Locate the cell with the specified text and output its (X, Y) center coordinate. 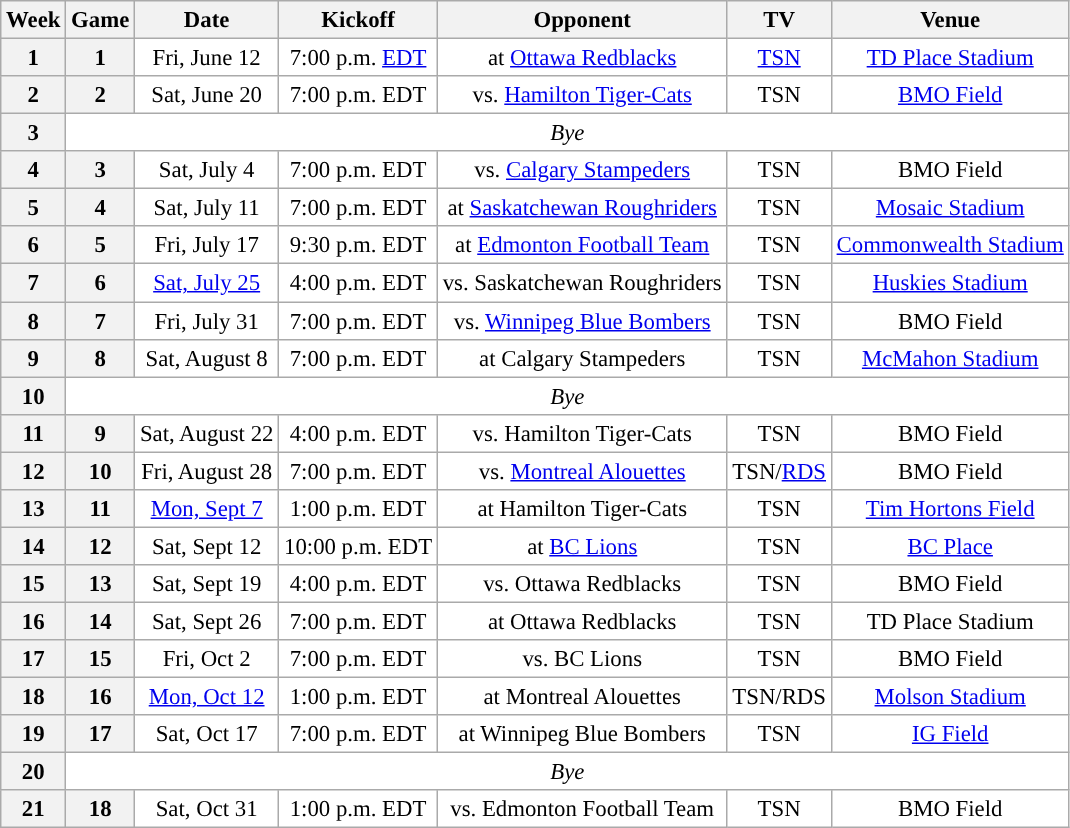
vs. Calgary Stampeders (582, 170)
Sat, August 8 (207, 358)
vs. Saskatchewan Roughriders (582, 283)
20 (34, 772)
Tim Hortons Field (950, 509)
Fri, June 12 (207, 58)
Sat, June 20 (207, 95)
at Edmonton Football Team (582, 245)
IG Field (950, 734)
vs. Edmonton Football Team (582, 809)
Fri, July 31 (207, 321)
Game (100, 20)
Sat, Sept 19 (207, 584)
Mon, Oct 12 (207, 697)
at Winnipeg Blue Bombers (582, 734)
at BC Lions (582, 546)
Molson Stadium (950, 697)
Huskies Stadium (950, 283)
at Calgary Stampeders (582, 358)
BC Place (950, 546)
Sat, July 4 (207, 170)
vs. Ottawa Redblacks (582, 584)
vs. Montreal Alouettes (582, 471)
Sat, July 11 (207, 208)
at Montreal Alouettes (582, 697)
Venue (950, 20)
Sat, August 22 (207, 433)
TV (779, 20)
Fri, Oct 2 (207, 659)
Sat, Oct 31 (207, 809)
21 (34, 809)
Fri, August 28 (207, 471)
9:30 p.m. EDT (358, 245)
10:00 p.m. EDT (358, 546)
Date (207, 20)
19 (34, 734)
at Hamilton Tiger-Cats (582, 509)
Commonwealth Stadium (950, 245)
Week (34, 20)
Sat, Oct 17 (207, 734)
Mon, Sept 7 (207, 509)
at Saskatchewan Roughriders (582, 208)
vs. BC Lions (582, 659)
Sat, Sept 26 (207, 621)
Kickoff (358, 20)
vs. Winnipeg Blue Bombers (582, 321)
Opponent (582, 20)
Fri, July 17 (207, 245)
Sat, Sept 12 (207, 546)
Sat, July 25 (207, 283)
Mosaic Stadium (950, 208)
McMahon Stadium (950, 358)
